Pinpoint the cell where the given text exists, returning its (X, Y) midpoint coordinate. 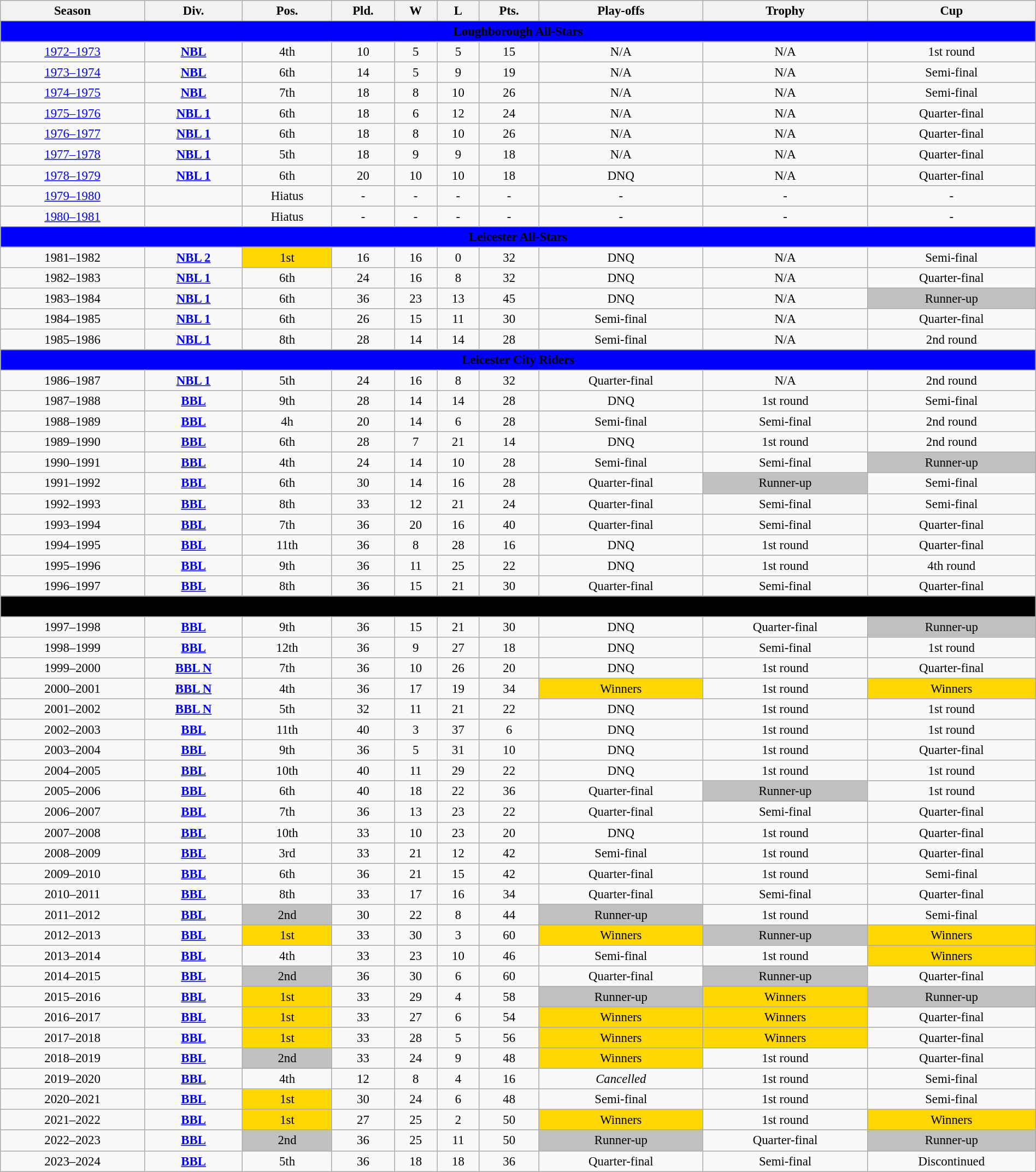
1999–2000 (73, 668)
46 (509, 956)
1978–1979 (73, 175)
Discontinued (951, 1161)
1982–1983 (73, 278)
1992–1993 (73, 504)
Div. (193, 11)
1995–1996 (73, 566)
1973–1974 (73, 73)
2001–2002 (73, 709)
2022–2023 (73, 1141)
3rd (287, 853)
Cup (951, 11)
Season (73, 11)
2002–2003 (73, 730)
Cancelled (621, 1079)
2020–2021 (73, 1099)
Leicester All-Stars (518, 237)
2008–2009 (73, 853)
1974–1975 (73, 93)
2011–2012 (73, 915)
1988–1989 (73, 422)
44 (509, 915)
1990–1991 (73, 463)
2005–2006 (73, 792)
12th (287, 647)
1972–1973 (73, 52)
1975–1976 (73, 114)
2 (458, 1120)
Leicester City Riders (518, 360)
1980–1981 (73, 216)
2004–2005 (73, 771)
56 (509, 1038)
1986–1987 (73, 381)
Leicester Riders (518, 606)
4th round (951, 566)
45 (509, 298)
1987–1988 (73, 401)
Pos. (287, 11)
1991–1992 (73, 484)
NBL 2 (193, 257)
2021–2022 (73, 1120)
54 (509, 1017)
2009–2010 (73, 874)
2017–2018 (73, 1038)
Pts. (509, 11)
1996–1997 (73, 586)
2012–2013 (73, 935)
W (416, 11)
37 (458, 730)
Loughborough All-Stars (518, 32)
1981–1982 (73, 257)
1976–1977 (73, 134)
Pld. (363, 11)
Trophy (786, 11)
2023–2024 (73, 1161)
4h (287, 422)
L (458, 11)
1989–1990 (73, 442)
1993–1994 (73, 525)
1997–1998 (73, 627)
1984–1985 (73, 319)
1983–1984 (73, 298)
Play-offs (621, 11)
2010–2011 (73, 894)
2014–2015 (73, 976)
2015–2016 (73, 997)
1979–1980 (73, 196)
2003–2004 (73, 750)
2018–2019 (73, 1058)
2013–2014 (73, 956)
31 (458, 750)
2006–2007 (73, 812)
2000–2001 (73, 689)
2019–2020 (73, 1079)
2007–2008 (73, 833)
58 (509, 997)
1994–1995 (73, 545)
7 (416, 442)
1977–1978 (73, 155)
2016–2017 (73, 1017)
1998–1999 (73, 647)
1985–1986 (73, 339)
0 (458, 257)
